Search for the cell housing the specified text and yield its (X, Y) center coordinate. 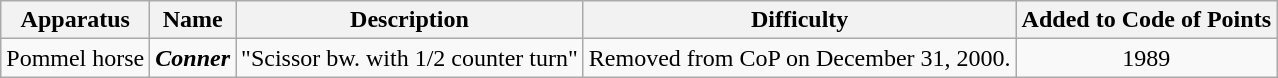
Difficulty (800, 20)
Removed from CoP on December 31, 2000. (800, 58)
Pommel horse (76, 58)
Name (193, 20)
Added to Code of Points (1146, 20)
Description (410, 20)
"Scissor bw. with 1/2 counter turn" (410, 58)
Conner (193, 58)
Apparatus (76, 20)
1989 (1146, 58)
